From the cell containing the given text, extract its center point as (X, Y) coordinate. 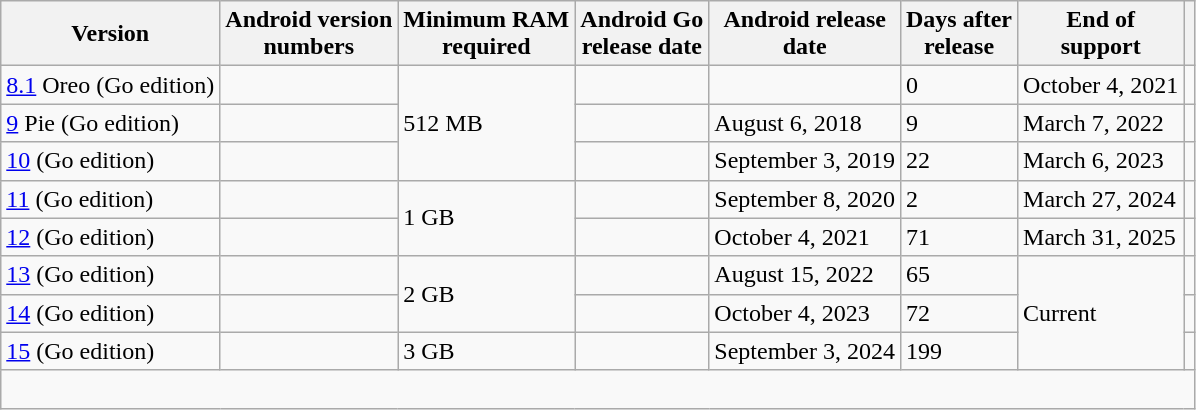
9 (958, 123)
512 MB (486, 123)
65 (958, 275)
8.1 Oreo (Go edition) (110, 85)
9 Pie (Go edition) (110, 123)
199 (958, 351)
3 GB (486, 351)
Version (110, 34)
14 (Go edition) (110, 313)
1 GB (486, 218)
September 8, 2020 (805, 199)
Android versionnumbers (309, 34)
Android Gorelease date (642, 34)
End ofsupport (1101, 34)
2 GB (486, 294)
October 4, 2023 (805, 313)
15 (Go edition) (110, 351)
August 15, 2022 (805, 275)
March 7, 2022 (1101, 123)
11 (Go edition) (110, 199)
12 (Go edition) (110, 237)
22 (958, 161)
10 (Go edition) (110, 161)
2 (958, 199)
March 31, 2025 (1101, 237)
13 (Go edition) (110, 275)
Android releasedate (805, 34)
September 3, 2024 (805, 351)
Current (1101, 313)
March 6, 2023 (1101, 161)
0 (958, 85)
Minimum RAMrequired (486, 34)
September 3, 2019 (805, 161)
72 (958, 313)
71 (958, 237)
Days afterrelease (958, 34)
August 6, 2018 (805, 123)
March 27, 2024 (1101, 199)
